For the text-containing cell, return its midpoint in [X, Y] coordinate format. 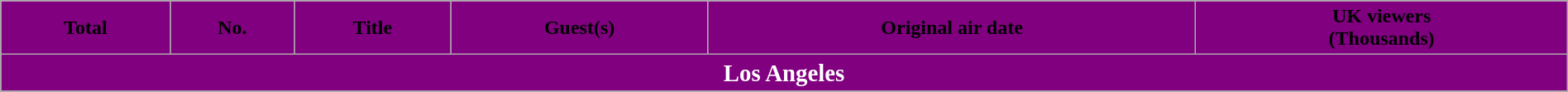
Los Angeles [784, 73]
UK viewers(Thousands) [1381, 28]
Original air date [952, 28]
No. [232, 28]
Title [372, 28]
Total [86, 28]
Guest(s) [579, 28]
